Find where the given text appears and provide that cell's center as (X, Y) coordinate. 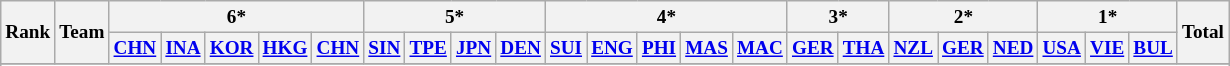
VIE (1106, 48)
5* (455, 17)
KOR (232, 48)
NED (1013, 48)
HKG (285, 48)
DEN (521, 48)
6* (236, 17)
BUL (1154, 48)
THA (864, 48)
PHI (658, 48)
JPN (473, 48)
NZL (914, 48)
USA (1062, 48)
1* (1108, 17)
MAS (707, 48)
2* (964, 17)
ENG (612, 48)
Team (82, 32)
4* (666, 17)
MAC (760, 48)
INA (183, 48)
TPE (428, 48)
Total (1202, 32)
Rank (28, 32)
SUI (566, 48)
SIN (384, 48)
3* (838, 17)
